Capture the cell that displays the provided text and extract its [x, y] central coordinate. 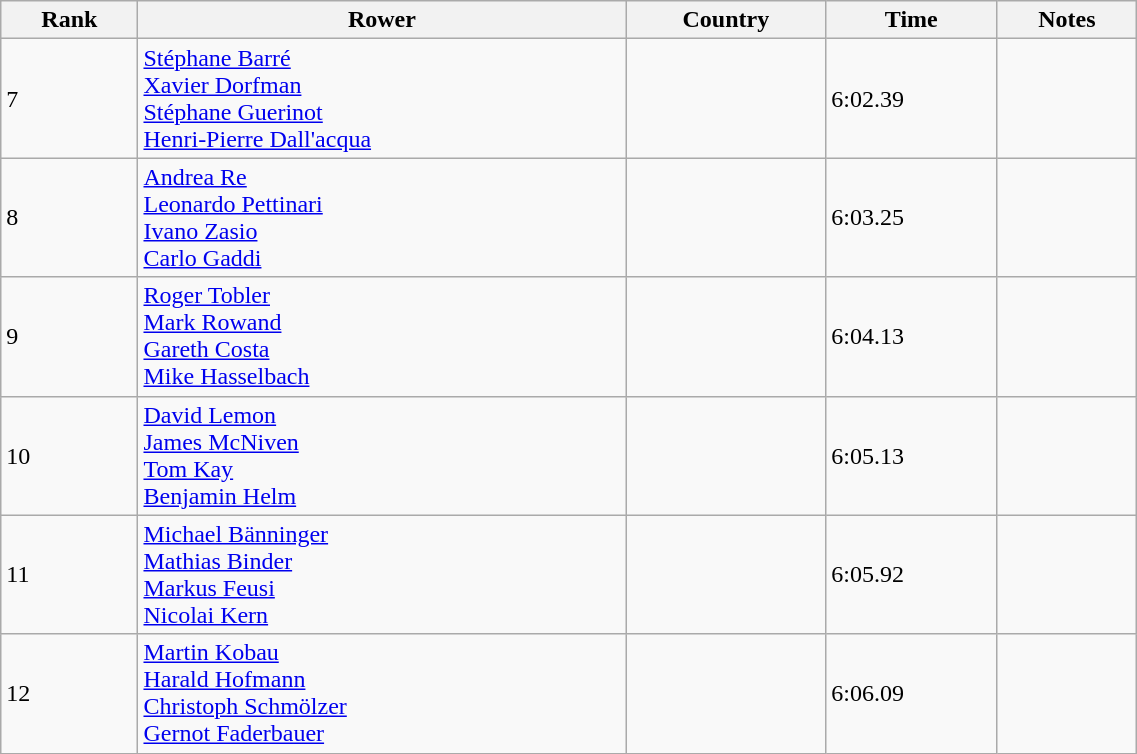
Roger ToblerMark RowandGareth CostaMike Hasselbach [382, 336]
8 [70, 218]
6:06.09 [912, 694]
10 [70, 456]
6:05.13 [912, 456]
11 [70, 574]
Time [912, 20]
Martin KobauHarald HofmannChristoph SchmölzerGernot Faderbauer [382, 694]
Notes [1067, 20]
6:05.92 [912, 574]
7 [70, 98]
Andrea ReLeonardo PettinariIvano ZasioCarlo Gaddi [382, 218]
David LemonJames McNivenTom KayBenjamin Helm [382, 456]
6:03.25 [912, 218]
9 [70, 336]
Country [726, 20]
6:04.13 [912, 336]
12 [70, 694]
Rower [382, 20]
Rank [70, 20]
Stéphane BarréXavier DorfmanStéphane GuerinotHenri-Pierre Dall'acqua [382, 98]
6:02.39 [912, 98]
Michael BänningerMathias BinderMarkus FeusiNicolai Kern [382, 574]
